Locate the cell with the specified text and output its (x, y) center coordinate. 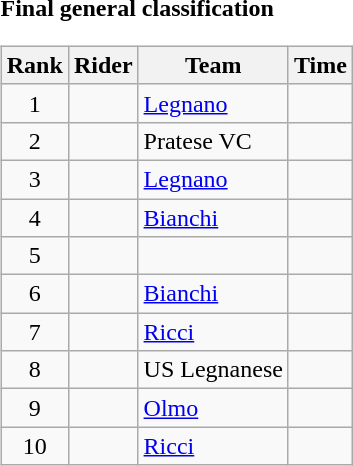
6 (34, 294)
Olmo (213, 408)
3 (34, 179)
Time (320, 65)
9 (34, 408)
Pratese VC (213, 141)
Rank (34, 65)
2 (34, 141)
7 (34, 332)
5 (34, 256)
Rider (103, 65)
1 (34, 103)
10 (34, 446)
Team (213, 65)
8 (34, 370)
US Legnanese (213, 370)
4 (34, 217)
